Determine the [X, Y] coordinate at the center of the cell enclosing the given text.  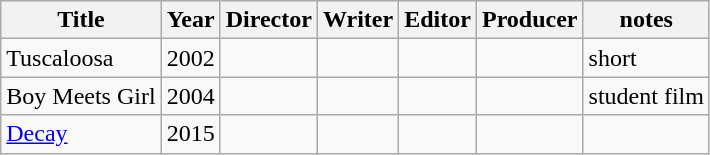
2004 [190, 96]
2015 [190, 134]
Decay [81, 134]
notes [646, 20]
Year [190, 20]
Title [81, 20]
Boy Meets Girl [81, 96]
student film [646, 96]
Producer [530, 20]
Editor [438, 20]
short [646, 58]
Tuscaloosa [81, 58]
Writer [358, 20]
Director [268, 20]
2002 [190, 58]
